Return (x, y) of the center of cell containing provided text 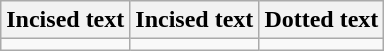
Dotted text (322, 20)
